Capture the cell that displays the provided text and extract its [x, y] central coordinate. 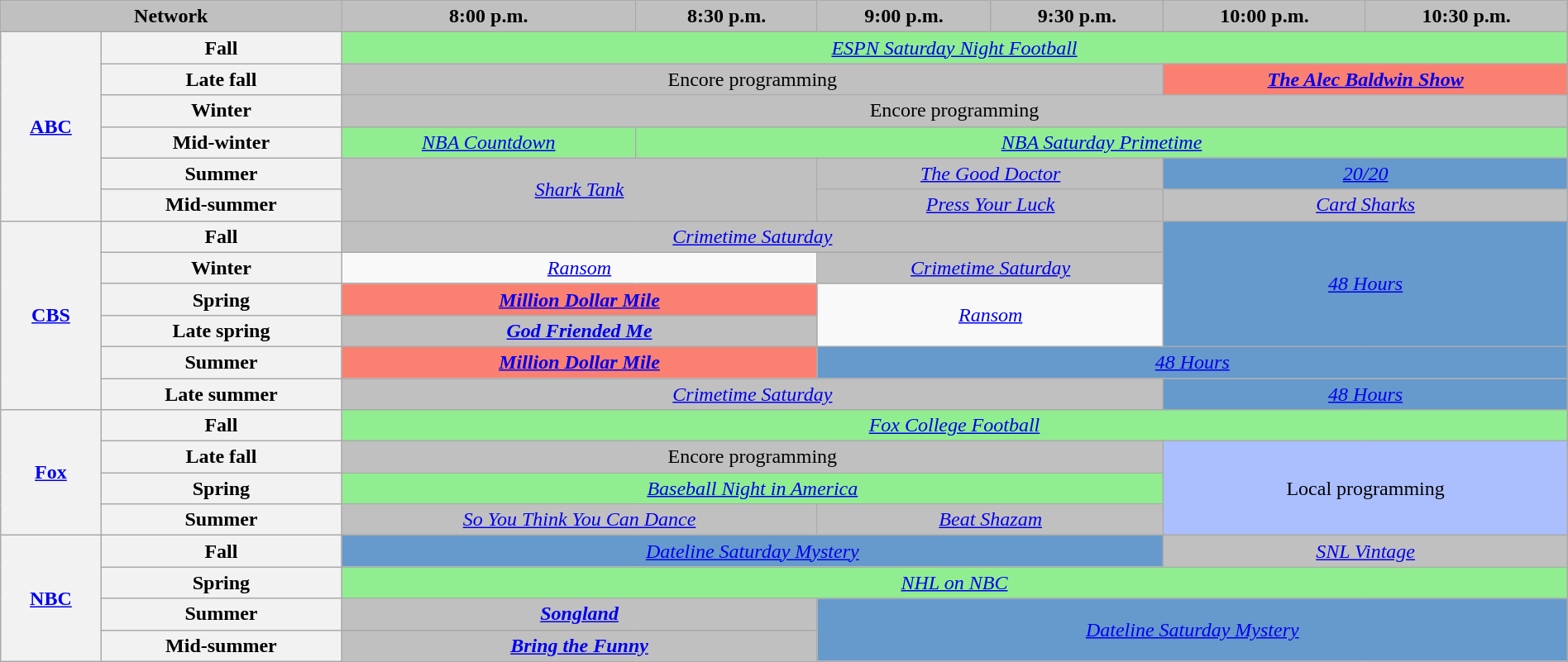
Card Sharks [1365, 205]
SNL Vintage [1365, 551]
Fox [51, 473]
ABC [51, 126]
ESPN Saturday Night Football [954, 48]
NBC [51, 598]
CBS [51, 315]
NBA Countdown [489, 142]
Fox College Football [954, 426]
So You Think You Can Dance [580, 520]
Mid-winter [222, 142]
Late summer [222, 394]
Late spring [222, 331]
The Good Doctor [991, 174]
10:00 p.m. [1264, 17]
Baseball Night in America [753, 488]
The Alec Baldwin Show [1365, 79]
Beat Shazam [991, 520]
9:00 p.m. [903, 17]
10:30 p.m. [1466, 17]
20/20 [1365, 174]
Network [171, 17]
NBA Saturday Primetime [1102, 142]
8:00 p.m. [489, 17]
NHL on NBC [954, 583]
Press Your Luck [991, 205]
Bring the Funny [580, 645]
God Friended Me [580, 331]
Shark Tank [580, 189]
Songland [580, 614]
Local programming [1365, 488]
8:30 p.m. [727, 17]
9:30 p.m. [1077, 17]
